Return [X, Y] of the center of cell containing provided text 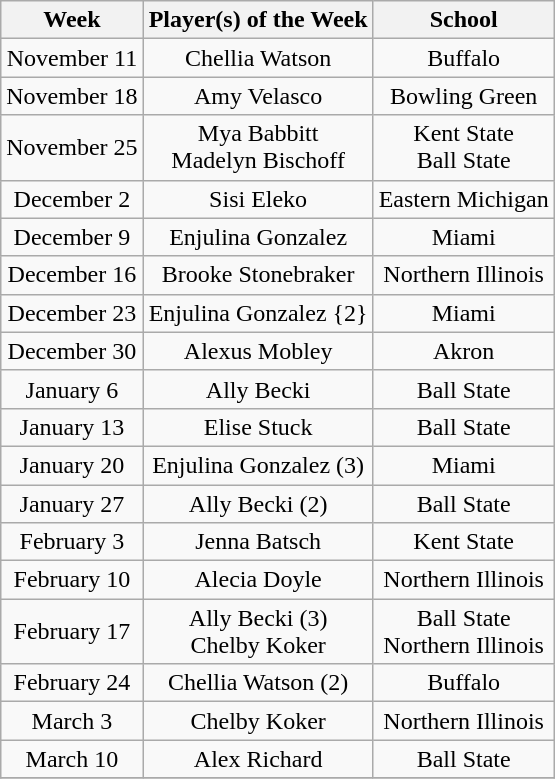
School [464, 20]
Enjulina Gonzalez [258, 237]
November 11 [72, 58]
March 3 [72, 721]
December 16 [72, 275]
Jenna Batsch [258, 542]
Enjulina Gonzalez {2} [258, 313]
Elise Stuck [258, 427]
Alexus Mobley [258, 351]
Ally Becki [258, 389]
Chellia Watson (2) [258, 683]
Alex Richard [258, 759]
Bowling Green [464, 96]
Chellia Watson [258, 58]
December 30 [72, 351]
Chelby Koker [258, 721]
December 23 [72, 313]
Week [72, 20]
January 27 [72, 503]
Kent State [464, 542]
December 9 [72, 237]
Ally Becki (3)Chelby Koker [258, 632]
January 20 [72, 465]
November 18 [72, 96]
February 10 [72, 580]
Alecia Doyle [258, 580]
Player(s) of the Week [258, 20]
December 2 [72, 199]
March 10 [72, 759]
Amy Velasco [258, 96]
February 3 [72, 542]
Akron [464, 351]
November 25 [72, 148]
Ally Becki (2) [258, 503]
Brooke Stonebraker [258, 275]
Eastern Michigan [464, 199]
Ball StateNorthern Illinois [464, 632]
Mya BabbittMadelyn Bischoff [258, 148]
Sisi Eleko [258, 199]
Enjulina Gonzalez (3) [258, 465]
February 17 [72, 632]
January 6 [72, 389]
January 13 [72, 427]
February 24 [72, 683]
Kent StateBall State [464, 148]
